Return [x, y] of the center of cell containing provided text 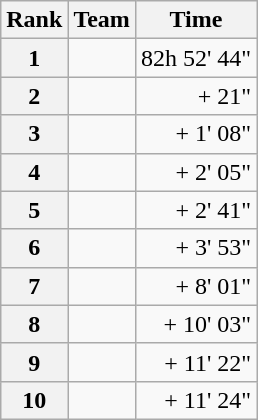
+ 2' 41" [196, 210]
10 [34, 400]
+ 2' 05" [196, 172]
+ 8' 01" [196, 286]
5 [34, 210]
8 [34, 324]
2 [34, 96]
+ 1' 08" [196, 134]
Time [196, 20]
4 [34, 172]
1 [34, 58]
+ 21" [196, 96]
Rank [34, 20]
+ 11' 22" [196, 362]
+ 11' 24" [196, 400]
+ 3' 53" [196, 248]
82h 52' 44" [196, 58]
+ 10' 03" [196, 324]
6 [34, 248]
Team [102, 20]
3 [34, 134]
7 [34, 286]
9 [34, 362]
